Capture the cell that displays the provided text and extract its (x, y) central coordinate. 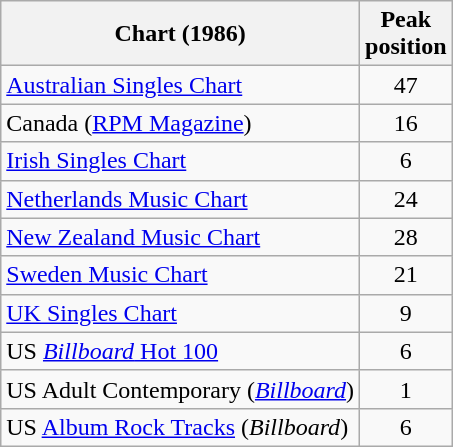
Sweden Music Chart (180, 275)
US Album Rock Tracks (Billboard) (180, 427)
Irish Singles Chart (180, 161)
Canada (RPM Magazine) (180, 123)
1 (406, 389)
16 (406, 123)
Chart (1986) (180, 34)
Australian Singles Chart (180, 85)
Peakposition (406, 34)
47 (406, 85)
US Billboard Hot 100 (180, 351)
Netherlands Music Chart (180, 199)
24 (406, 199)
US Adult Contemporary (Billboard) (180, 389)
New Zealand Music Chart (180, 237)
28 (406, 237)
UK Singles Chart (180, 313)
9 (406, 313)
21 (406, 275)
